Extract the [x, y] coordinate from the center of the cell holding the provided text.  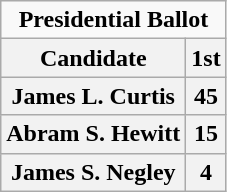
1st [206, 58]
45 [206, 96]
Abram S. Hewitt [94, 134]
James L. Curtis [94, 96]
James S. Negley [94, 172]
Presidential Ballot [114, 20]
15 [206, 134]
Candidate [94, 58]
4 [206, 172]
